Return (x, y) of the center of cell containing provided text 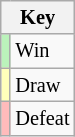
Key (38, 17)
Draw (42, 85)
Win (42, 51)
Defeat (42, 118)
